Detect which cell encompasses the target text, then output its [X, Y] center coordinate. 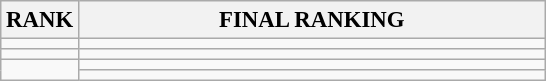
FINAL RANKING [312, 20]
RANK [40, 20]
